From the cell containing the given text, extract its center point as (X, Y) coordinate. 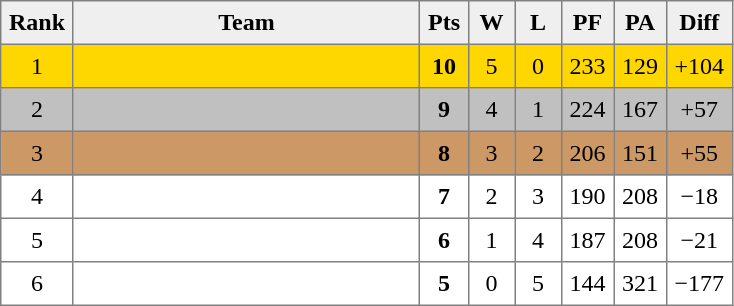
224 (587, 110)
Pts (444, 23)
PF (587, 23)
7 (444, 197)
129 (640, 66)
PA (640, 23)
W (491, 23)
8 (444, 153)
167 (640, 110)
−177 (699, 284)
144 (587, 284)
+104 (699, 66)
Rank (38, 23)
9 (444, 110)
+55 (699, 153)
151 (640, 153)
321 (640, 284)
−18 (699, 197)
233 (587, 66)
L (538, 23)
Team (246, 23)
187 (587, 240)
Diff (699, 23)
+57 (699, 110)
190 (587, 197)
−21 (699, 240)
206 (587, 153)
10 (444, 66)
